Return the (x, y) coordinate for the center point of the cell that contains the specified text.  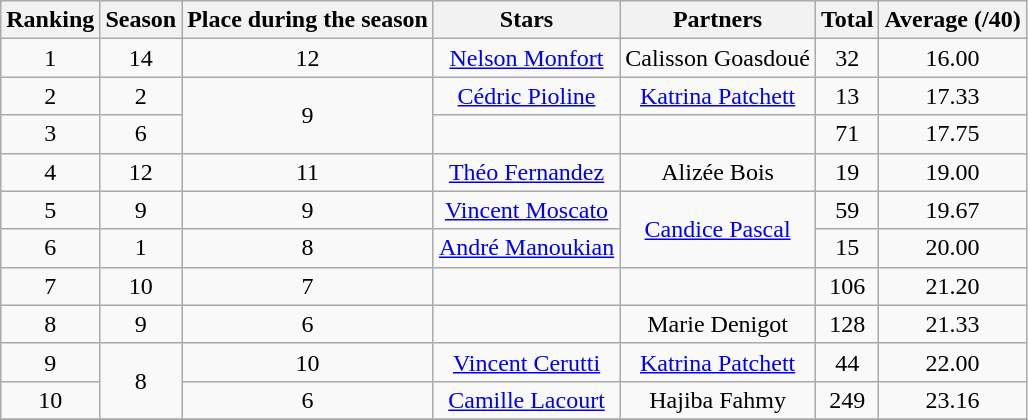
106 (847, 286)
Nelson Monfort (526, 58)
Average (/40) (952, 20)
19.67 (952, 210)
Stars (526, 20)
Marie Denigot (718, 324)
44 (847, 362)
Candice Pascal (718, 229)
14 (141, 58)
15 (847, 248)
21.20 (952, 286)
Partners (718, 20)
249 (847, 400)
Hajiba Fahmy (718, 400)
André Manoukian (526, 248)
71 (847, 134)
Season (141, 20)
Place during the season (308, 20)
23.16 (952, 400)
19.00 (952, 172)
32 (847, 58)
16.00 (952, 58)
20.00 (952, 248)
17.33 (952, 96)
Calisson Goasdoué (718, 58)
Théo Fernandez (526, 172)
Total (847, 20)
Vincent Moscato (526, 210)
11 (308, 172)
17.75 (952, 134)
13 (847, 96)
5 (50, 210)
Cédric Pioline (526, 96)
Ranking (50, 20)
Camille Lacourt (526, 400)
Vincent Cerutti (526, 362)
3 (50, 134)
4 (50, 172)
21.33 (952, 324)
19 (847, 172)
Alizée Bois (718, 172)
59 (847, 210)
128 (847, 324)
22.00 (952, 362)
